Identify which cell holds the provided text, then report its (X, Y) central coordinate. 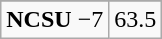
NCSU −7 (55, 20)
63.5 (136, 20)
